Return the (x, y) coordinate for the center point of the cell that contains the specified text.  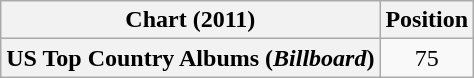
Chart (2011) (190, 20)
Position (427, 20)
75 (427, 58)
US Top Country Albums (Billboard) (190, 58)
